Identify which cell holds the provided text, then report its (X, Y) central coordinate. 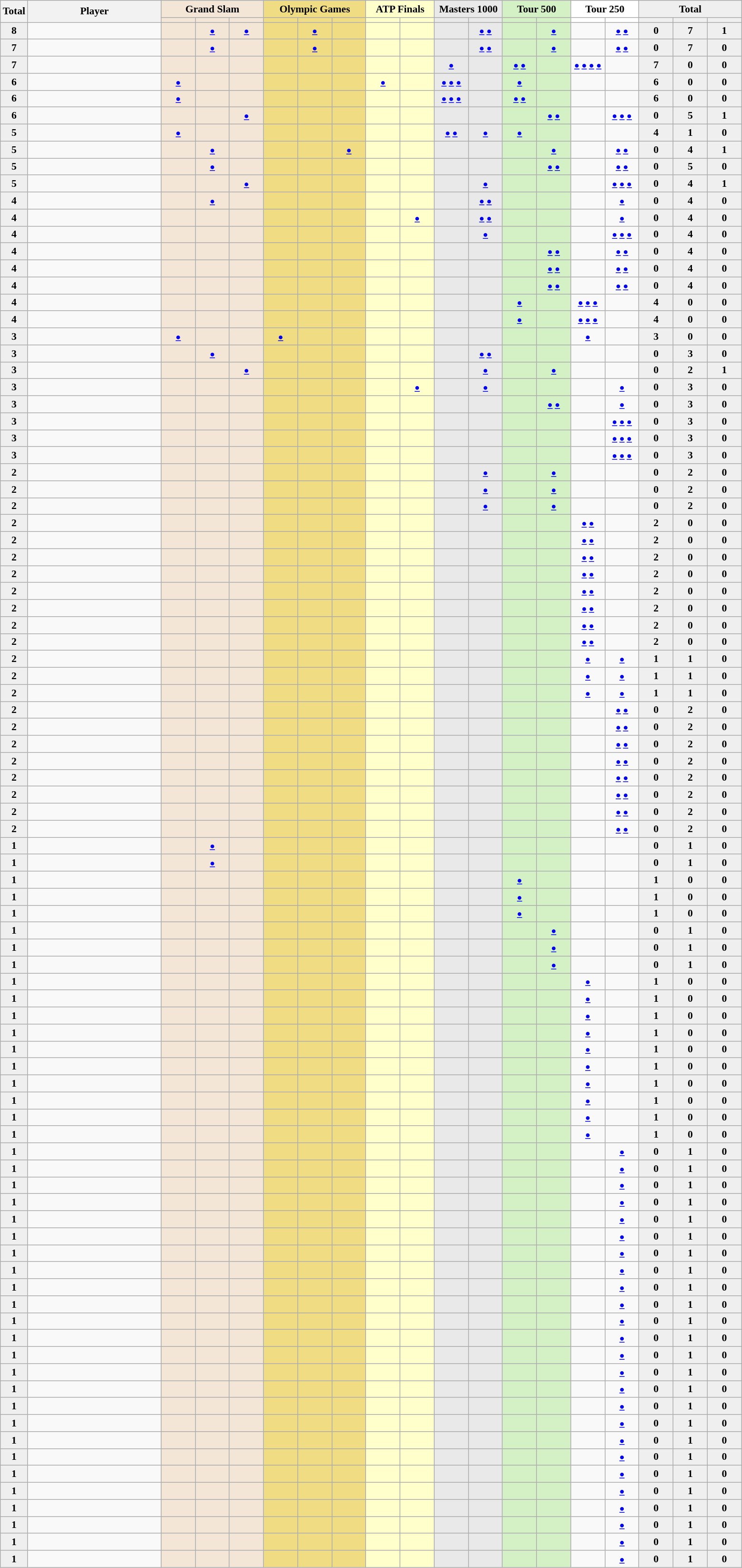
Olympic Games (315, 9)
ATP Finals (400, 9)
Masters 1000 (468, 9)
Tour 500 (537, 9)
Tour 250 (605, 9)
● ● ● ● (588, 65)
8 (14, 31)
Grand Slam (213, 9)
Player (94, 11)
